For the text-containing cell, return its midpoint in (X, Y) coordinate format. 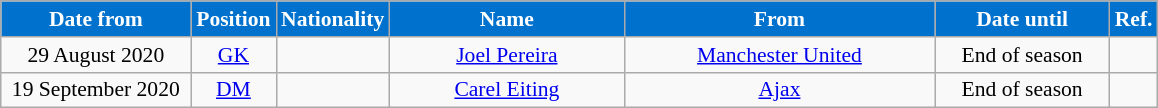
Date until (1022, 19)
GK (234, 55)
From (779, 19)
Name (506, 19)
Manchester United (779, 55)
29 August 2020 (96, 55)
DM (234, 90)
Joel Pereira (506, 55)
Ajax (779, 90)
Date from (96, 19)
Nationality (332, 19)
Carel Eiting (506, 90)
19 September 2020 (96, 90)
Position (234, 19)
Ref. (1134, 19)
